Find where the given text appears and provide that cell's center as [x, y] coordinate. 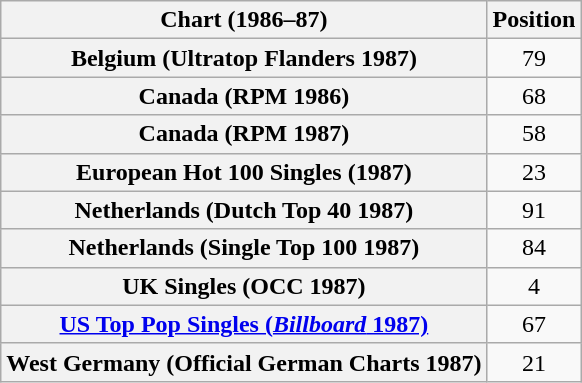
Canada (RPM 1987) [244, 134]
Belgium (Ultratop Flanders 1987) [244, 58]
58 [534, 134]
Netherlands (Dutch Top 40 1987) [244, 210]
79 [534, 58]
Netherlands (Single Top 100 1987) [244, 248]
European Hot 100 Singles (1987) [244, 172]
91 [534, 210]
21 [534, 362]
23 [534, 172]
Canada (RPM 1986) [244, 96]
US Top Pop Singles (Billboard 1987) [244, 324]
84 [534, 248]
West Germany (Official German Charts 1987) [244, 362]
4 [534, 286]
68 [534, 96]
UK Singles (OCC 1987) [244, 286]
Chart (1986–87) [244, 20]
67 [534, 324]
Position [534, 20]
